Return the [X, Y] coordinate for the center point of the cell that contains the specified text.  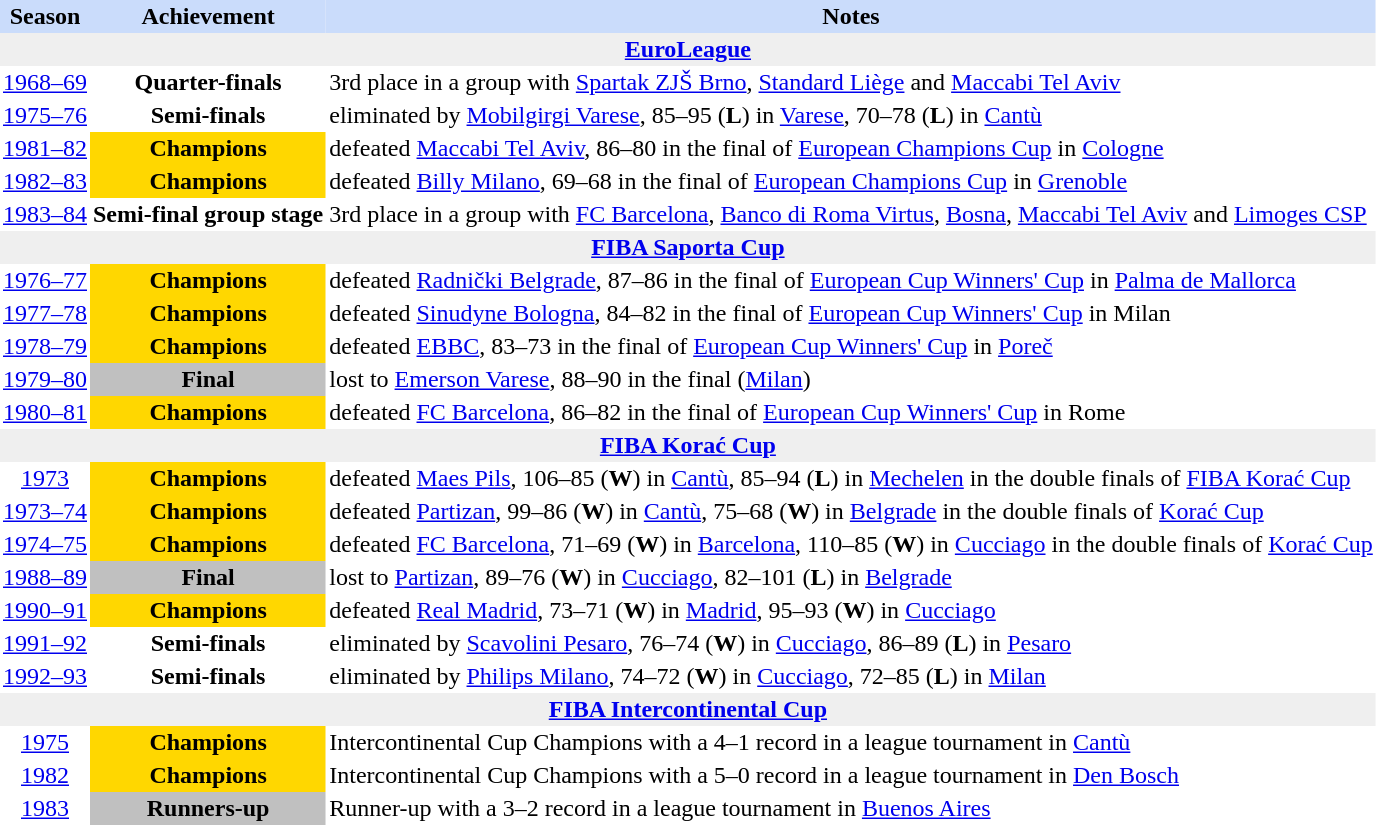
defeated EBBC, 83–73 in the final of European Cup Winners' Cup in Poreč [851, 346]
1978–79 [45, 346]
defeated Sinudyne Bologna, 84–82 in the final of European Cup Winners' Cup in Milan [851, 314]
1980–81 [45, 412]
1982–83 [45, 182]
3rd place in a group with FC Barcelona, Banco di Roma Virtus, Bosna, Maccabi Tel Aviv and Limoges CSP [851, 214]
1981–82 [45, 148]
eliminated by Philips Milano, 74–72 (W) in Cucciago, 72–85 (L) in Milan [851, 676]
defeated Radnički Belgrade, 87–86 in the final of European Cup Winners' Cup in Palma de Mallorca [851, 280]
Intercontinental Cup Champions with a 4–1 record in a league tournament in Cantù [851, 742]
1975 [45, 742]
Runners-up [208, 808]
eliminated by Scavolini Pesaro, 76–74 (W) in Cucciago, 86–89 (L) in Pesaro [851, 644]
1991–92 [45, 644]
1983 [45, 808]
1977–78 [45, 314]
defeated FC Barcelona, 86–82 in the final of European Cup Winners' Cup in Rome [851, 412]
FIBA Korać Cup [688, 446]
1992–93 [45, 676]
defeated Real Madrid, 73–71 (W) in Madrid, 95–93 (W) in Cucciago [851, 610]
Achievement [208, 16]
FIBA Intercontinental Cup [688, 710]
defeated FC Barcelona, 71–69 (W) in Barcelona, 110–85 (W) in Cucciago in the double finals of Korać Cup [851, 544]
lost to Emerson Varese, 88–90 in the final (Milan) [851, 380]
Intercontinental Cup Champions with a 5–0 record in a league tournament in Den Bosch [851, 776]
EuroLeague [688, 50]
1979–80 [45, 380]
1973–74 [45, 512]
Season [45, 16]
1974–75 [45, 544]
1982 [45, 776]
Notes [851, 16]
1968–69 [45, 82]
defeated Billy Milano, 69–68 in the final of European Champions Cup in Grenoble [851, 182]
Semi-final group stage [208, 214]
1988–89 [45, 578]
1976–77 [45, 280]
1983–84 [45, 214]
defeated Maccabi Tel Aviv, 86–80 in the final of European Champions Cup in Cologne [851, 148]
defeated Maes Pils, 106–85 (W) in Cantù, 85–94 (L) in Mechelen in the double finals of FIBA Korać Cup [851, 478]
1973 [45, 478]
FIBA Saporta Cup [688, 248]
1975–76 [45, 116]
Runner-up with a 3–2 record in a league tournament in Buenos Aires [851, 808]
eliminated by Mobilgirgi Varese, 85–95 (L) in Varese, 70–78 (L) in Cantù [851, 116]
Quarter-finals [208, 82]
defeated Partizan, 99–86 (W) in Cantù, 75–68 (W) in Belgrade in the double finals of Korać Cup [851, 512]
1990–91 [45, 610]
lost to Partizan, 89–76 (W) in Cucciago, 82–101 (L) in Belgrade [851, 578]
3rd place in a group with Spartak ZJŠ Brno, Standard Liège and Maccabi Tel Aviv [851, 82]
